Capture the cell that displays the provided text and extract its [x, y] central coordinate. 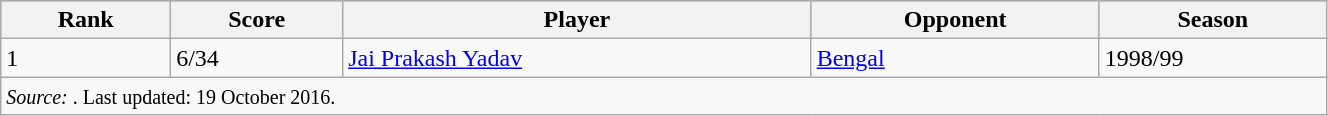
Jai Prakash Yadav [578, 58]
Opponent [955, 20]
Rank [86, 20]
Season [1212, 20]
1998/99 [1212, 58]
1 [86, 58]
Player [578, 20]
Bengal [955, 58]
6/34 [257, 58]
Source: . Last updated: 19 October 2016. [664, 96]
Score [257, 20]
